Pinpoint the cell where the given text exists, returning its (x, y) midpoint coordinate. 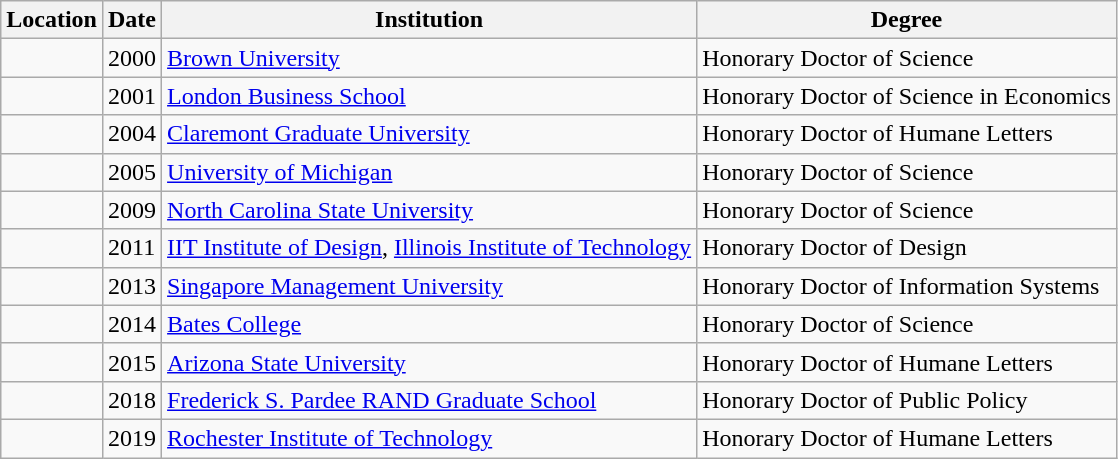
IIT Institute of Design, Illinois Institute of Technology (430, 248)
Rochester Institute of Technology (430, 438)
2014 (132, 324)
2019 (132, 438)
Institution (430, 20)
2013 (132, 286)
Arizona State University (430, 362)
Honorary Doctor of Information Systems (907, 286)
2009 (132, 210)
2011 (132, 248)
North Carolina State University (430, 210)
2001 (132, 96)
Bates College (430, 324)
2018 (132, 400)
Claremont Graduate University (430, 134)
London Business School (430, 96)
2005 (132, 172)
Singapore Management University (430, 286)
Honorary Doctor of Science in Economics (907, 96)
2000 (132, 58)
Frederick S. Pardee RAND Graduate School (430, 400)
Degree (907, 20)
Honorary Doctor of Public Policy (907, 400)
2004 (132, 134)
2015 (132, 362)
Date (132, 20)
Location (52, 20)
Brown University (430, 58)
University of Michigan (430, 172)
Honorary Doctor of Design (907, 248)
